Determine the [X, Y] coordinate at the center of the cell enclosing the given text.  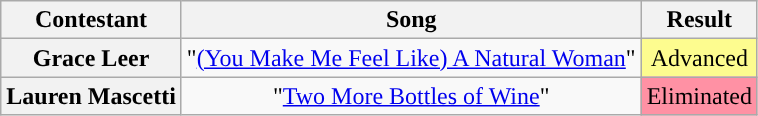
Advanced [699, 58]
"(You Make Me Feel Like) A Natural Woman" [411, 58]
Song [411, 20]
Grace Leer [92, 58]
Lauren Mascetti [92, 96]
Eliminated [699, 96]
Result [699, 20]
"Two More Bottles of Wine" [411, 96]
Contestant [92, 20]
